Pinpoint the cell where the given text exists, returning its [x, y] midpoint coordinate. 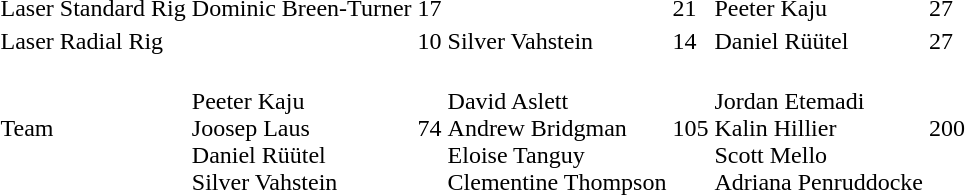
10 [430, 41]
14 [690, 41]
Silver Vahstein [557, 41]
Daniel Rüütel [819, 41]
